Detect which cell encompasses the target text, then output its (x, y) center coordinate. 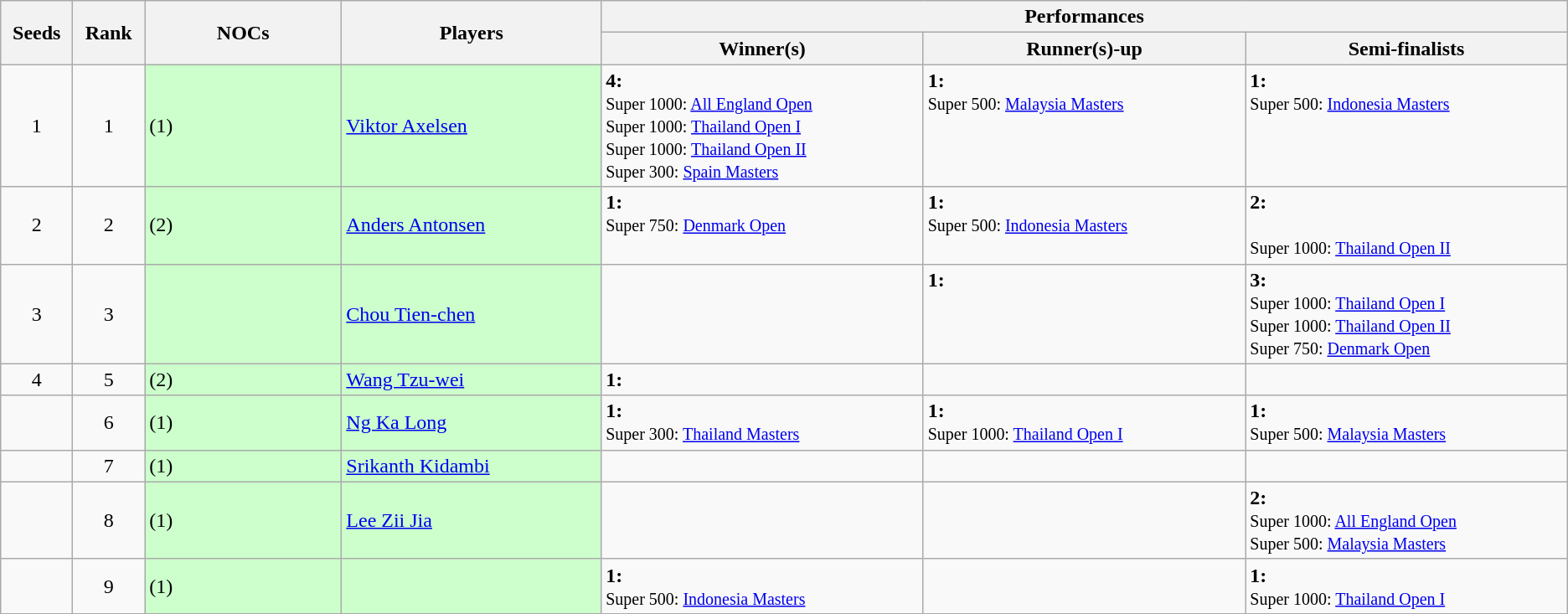
9 (109, 586)
8 (109, 520)
Performances (1085, 17)
4 (37, 379)
Srikanth Kidambi (472, 466)
Lee Zii Jia (472, 520)
2:Super 1000: Thailand Open II (1406, 225)
Ng Ka Long (472, 422)
Chou Tien-chen (472, 313)
Winner(s) (762, 49)
1:Super 300: Thailand Masters (762, 422)
6 (109, 422)
2:Super 1000: All England OpenSuper 500: Malaysia Masters (1406, 520)
NOCs (243, 33)
Anders Antonsen (472, 225)
5 (109, 379)
4:Super 1000: All England OpenSuper 1000: Thailand Open ISuper 1000: Thailand Open IISuper 300: Spain Masters (762, 126)
Rank (109, 33)
Seeds (37, 33)
Runner(s)-up (1084, 49)
Semi-finalists (1406, 49)
7 (109, 466)
3:Super 1000: Thailand Open ISuper 1000: Thailand Open IISuper 750: Denmark Open (1406, 313)
Viktor Axelsen (472, 126)
Players (472, 33)
1:Super 750: Denmark Open (762, 225)
Wang Tzu-wei (472, 379)
